Find where the given text appears and provide that cell's center as (X, Y) coordinate. 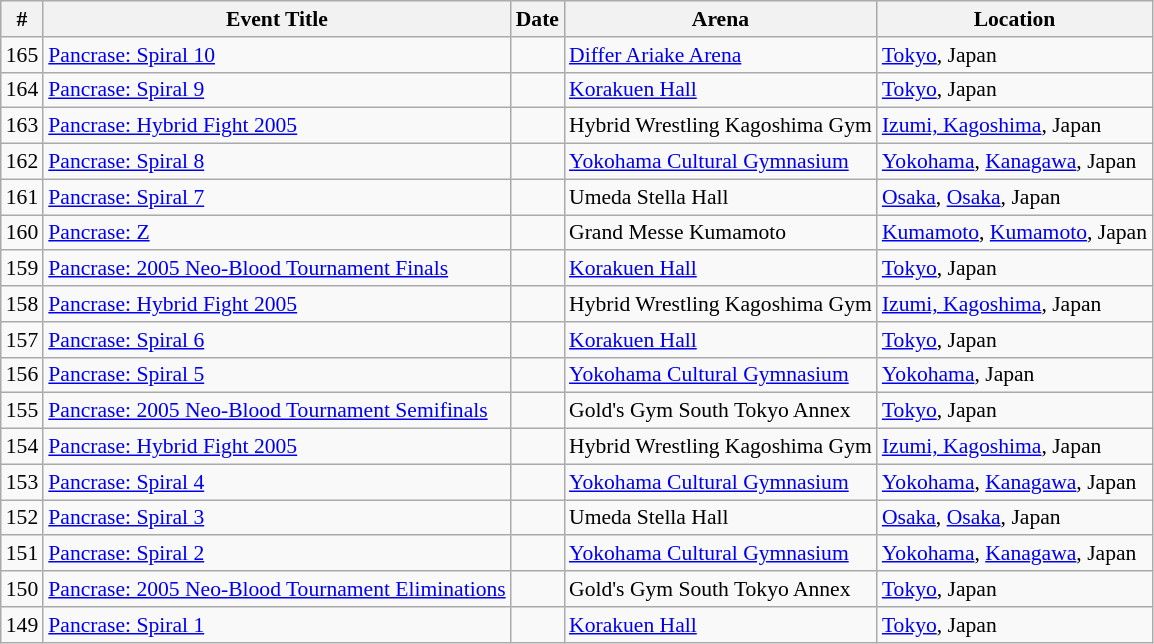
Location (1014, 19)
153 (22, 482)
Pancrase: Spiral 10 (276, 55)
Pancrase: Spiral 6 (276, 340)
Grand Messe Kumamoto (720, 233)
Event Title (276, 19)
150 (22, 589)
Pancrase: Spiral 3 (276, 518)
Pancrase: Spiral 5 (276, 375)
151 (22, 554)
Kumamoto, Kumamoto, Japan (1014, 233)
165 (22, 55)
Differ Ariake Arena (720, 55)
159 (22, 269)
164 (22, 90)
Pancrase: Spiral 4 (276, 482)
Pancrase: Spiral 2 (276, 554)
161 (22, 197)
152 (22, 518)
Arena (720, 19)
Pancrase: Z (276, 233)
Pancrase: Spiral 1 (276, 625)
Date (538, 19)
155 (22, 411)
Pancrase: 2005 Neo-Blood Tournament Finals (276, 269)
Yokohama, Japan (1014, 375)
154 (22, 447)
Pancrase: Spiral 7 (276, 197)
Pancrase: Spiral 9 (276, 90)
157 (22, 340)
Pancrase: Spiral 8 (276, 162)
# (22, 19)
Pancrase: 2005 Neo-Blood Tournament Semifinals (276, 411)
Pancrase: 2005 Neo-Blood Tournament Eliminations (276, 589)
162 (22, 162)
156 (22, 375)
158 (22, 304)
163 (22, 126)
149 (22, 625)
160 (22, 233)
